Search for the cell housing the specified text and yield its [X, Y] center coordinate. 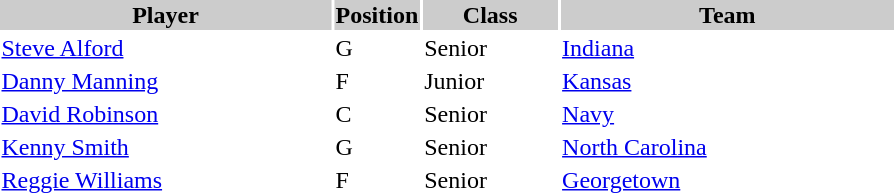
Danny Manning [166, 81]
C [377, 114]
North Carolina [728, 147]
Position [377, 15]
Navy [728, 114]
Player [166, 15]
Steve Alford [166, 48]
Kenny Smith [166, 147]
Indiana [728, 48]
Junior [490, 81]
Class [490, 15]
F [377, 81]
David Robinson [166, 114]
Kansas [728, 81]
Team [728, 15]
